Pinpoint the cell where the given text exists, returning its (X, Y) midpoint coordinate. 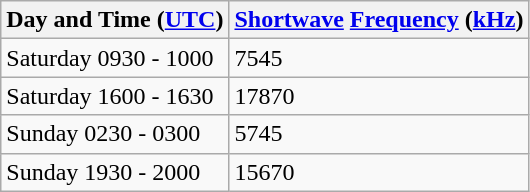
Saturday 1600 - 1630 (115, 96)
7545 (379, 58)
Sunday 0230 - 0300 (115, 134)
17870 (379, 96)
Sunday 1930 - 2000 (115, 172)
Saturday 0930 - 1000 (115, 58)
5745 (379, 134)
Day and Time (UTC) (115, 20)
Shortwave Frequency (kHz) (379, 20)
15670 (379, 172)
